Locate the cell with the specified text and output its (x, y) center coordinate. 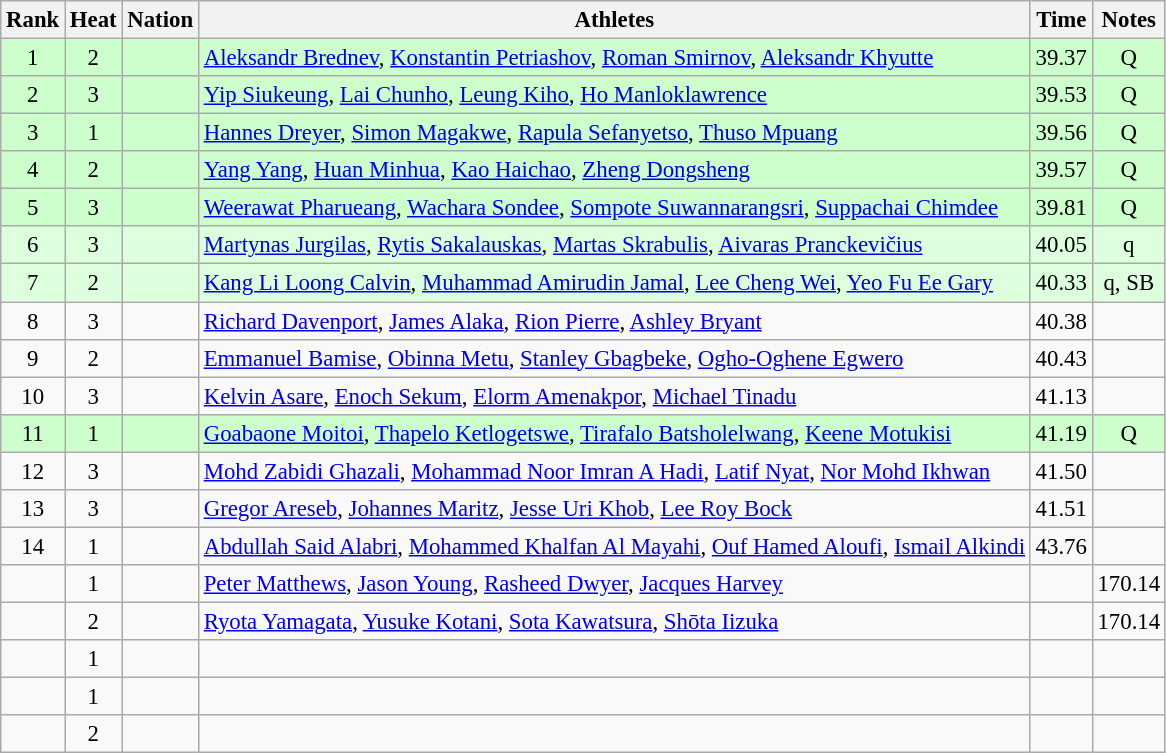
Gregor Areseb, Johannes Maritz, Jesse Uri Khob, Lee Roy Bock (614, 509)
39.53 (1061, 95)
10 (33, 396)
Kang Li Loong Calvin, Muhammad Amirudin Jamal, Lee Cheng Wei, Yeo Fu Ee Gary (614, 283)
Peter Matthews, Jason Young, Rasheed Dwyer, Jacques Harvey (614, 584)
Aleksandr Brednev, Konstantin Petriashov, Roman Smirnov, Aleksandr Khyutte (614, 58)
Abdullah Said Alabri, Mohammed Khalfan Al Mayahi, Ouf Hamed Aloufi, Ismail Alkindi (614, 546)
Yang Yang, Huan Minhua, Kao Haichao, Zheng Dongsheng (614, 170)
Heat (94, 20)
11 (33, 433)
Ryota Yamagata, Yusuke Kotani, Sota Kawatsura, Shōta Iizuka (614, 621)
41.51 (1061, 509)
39.57 (1061, 170)
Notes (1128, 20)
39.37 (1061, 58)
Emmanuel Bamise, Obinna Metu, Stanley Gbagbeke, Ogho-Oghene Egwero (614, 358)
Richard Davenport, James Alaka, Rion Pierre, Ashley Bryant (614, 321)
40.38 (1061, 321)
41.19 (1061, 433)
q (1128, 245)
Rank (33, 20)
40.43 (1061, 358)
8 (33, 321)
5 (33, 208)
Nation (160, 20)
40.33 (1061, 283)
9 (33, 358)
4 (33, 170)
39.56 (1061, 133)
Hannes Dreyer, Simon Magakwe, Rapula Sefanyetso, Thuso Mpuang (614, 133)
Weerawat Pharueang, Wachara Sondee, Sompote Suwannarangsri, Suppachai Chimdee (614, 208)
6 (33, 245)
14 (33, 546)
7 (33, 283)
13 (33, 509)
40.05 (1061, 245)
12 (33, 471)
Athletes (614, 20)
Yip Siukeung, Lai Chunho, Leung Kiho, Ho Manloklawrence (614, 95)
Kelvin Asare, Enoch Sekum, Elorm Amenakpor, Michael Tinadu (614, 396)
Mohd Zabidi Ghazali, Mohammad Noor Imran A Hadi, Latif Nyat, Nor Mohd Ikhwan (614, 471)
Martynas Jurgilas, Rytis Sakalauskas, Martas Skrabulis, Aivaras Pranckevičius (614, 245)
q, SB (1128, 283)
Goabaone Moitoi, Thapelo Ketlogetswe, Tirafalo Batsholelwang, Keene Motukisi (614, 433)
41.50 (1061, 471)
41.13 (1061, 396)
Time (1061, 20)
43.76 (1061, 546)
39.81 (1061, 208)
